Provide the (X, Y) coordinate of the cell's center where the given text is located.  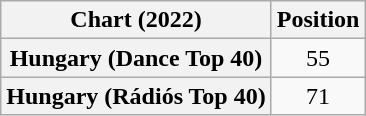
Hungary (Rádiós Top 40) (136, 96)
71 (318, 96)
Chart (2022) (136, 20)
55 (318, 58)
Hungary (Dance Top 40) (136, 58)
Position (318, 20)
